Capture the cell that displays the provided text and extract its (x, y) central coordinate. 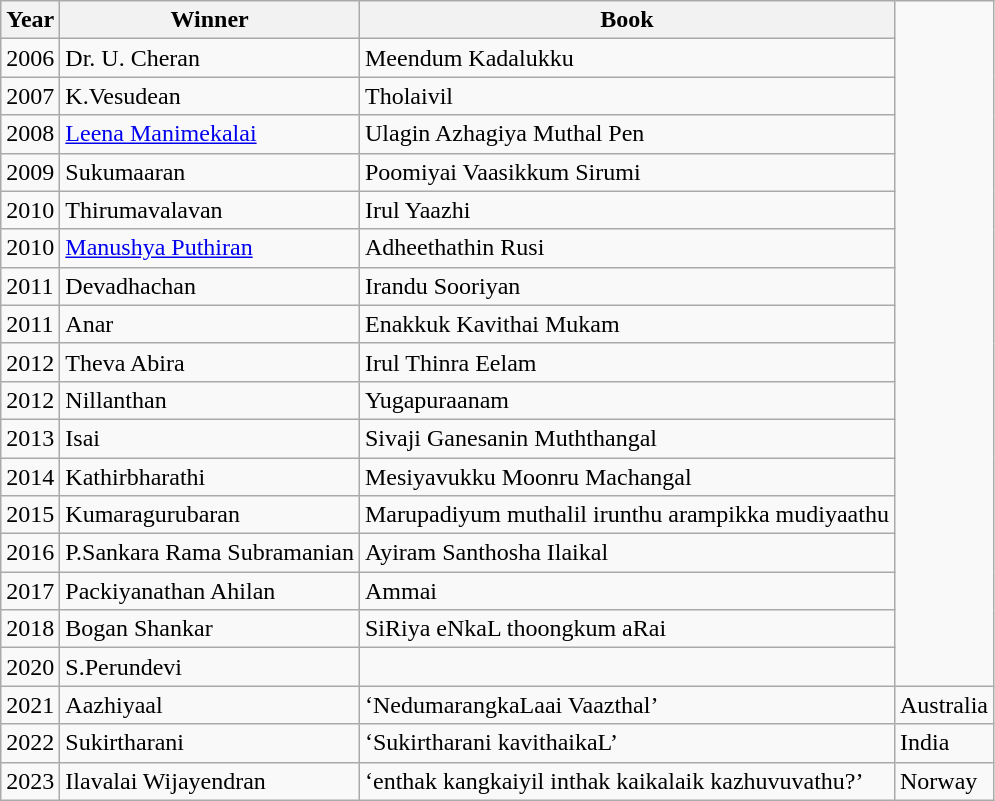
Packiyanathan Ahilan (210, 591)
Australia (944, 705)
Thirumavalavan (210, 210)
2016 (30, 553)
Sukumaaran (210, 172)
2018 (30, 629)
Dr. U. Cheran (210, 58)
Manushya Puthiran (210, 248)
Nillanthan (210, 400)
2015 (30, 515)
Ilavalai Wijayendran (210, 781)
K.Vesudean (210, 96)
Irul Thinra Eelam (626, 362)
Book (626, 20)
‘Sukirtharani kavithaikaL’ (626, 743)
Marupadiyum muthalil irunthu arampikka mudiyaathu (626, 515)
Mesiyavukku Moonru Machangal (626, 477)
Sivaji Ganesanin Muththangal (626, 438)
Sukirtharani (210, 743)
Leena Manimekalai (210, 134)
2023 (30, 781)
Devadhachan (210, 286)
2006 (30, 58)
Bogan Shankar (210, 629)
2017 (30, 591)
‘enthak kangkaiyil inthak kaikalaik kazhuvuvathu?’ (626, 781)
India (944, 743)
Ayiram Santhosha Ilaikal (626, 553)
Ulagin Azhagiya Muthal Pen (626, 134)
Ammai (626, 591)
Winner (210, 20)
Anar (210, 324)
Irandu Sooriyan (626, 286)
Enakkuk Kavithai Mukam (626, 324)
Tholaivil (626, 96)
2008 (30, 134)
Norway (944, 781)
S.Perundevi (210, 667)
2009 (30, 172)
Meendum Kadalukku (626, 58)
Poomiyai Vaasikkum Sirumi (626, 172)
Yugapuraanam (626, 400)
P.Sankara Rama Subramanian (210, 553)
2021 (30, 705)
2014 (30, 477)
2022 (30, 743)
Kumaragurubaran (210, 515)
Isai (210, 438)
2007 (30, 96)
2013 (30, 438)
Irul Yaazhi (626, 210)
Year (30, 20)
SiRiya eNkaL thoongkum aRai (626, 629)
Aazhiyaal (210, 705)
Adheethathin Rusi (626, 248)
‘NedumarangkaLaai Vaazthal’ (626, 705)
Theva Abira (210, 362)
Kathirbharathi (210, 477)
2020 (30, 667)
